Output the [x, y] coordinate of the center of the cell containing the given text.  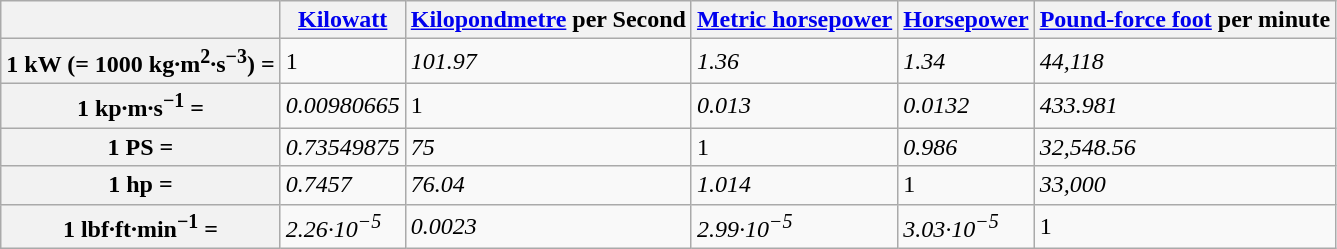
76.04 [548, 185]
2.99·10−5 [794, 226]
1.34 [966, 62]
1.36 [794, 62]
Metric horsepower [794, 20]
433.981 [1184, 106]
Kilopondmetre per Second [548, 20]
32,548.56 [1184, 147]
0.0023 [548, 226]
Horsepower [966, 20]
2.26·10−5 [342, 226]
1 hp = [140, 185]
0.00980665 [342, 106]
101.97 [548, 62]
1.014 [794, 185]
33,000 [1184, 185]
0.986 [966, 147]
1 kW (= 1000 kg·m2·s−3) = [140, 62]
1 lbf·ft·min−1 = [140, 226]
Pound-force foot per minute [1184, 20]
0.73549875 [342, 147]
44,118 [1184, 62]
Kilowatt [342, 20]
0.013 [794, 106]
0.0132 [966, 106]
75 [548, 147]
3.03·10−5 [966, 226]
1 kp·m·s−1 = [140, 106]
0.7457 [342, 185]
1 PS = [140, 147]
